Find where the given text appears and provide that cell's center as [x, y] coordinate. 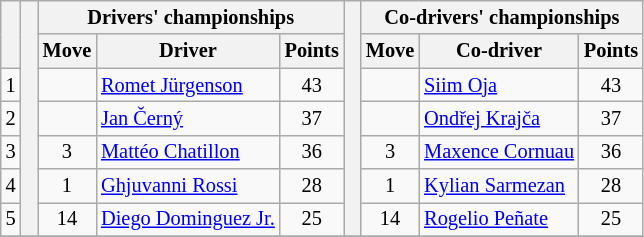
Co-drivers' championships [502, 17]
Ghjuvanni Rossi [188, 186]
5 [11, 219]
Co-driver [499, 51]
Driver [188, 51]
Rogelio Peñate [499, 219]
4 [11, 186]
Diego Dominguez Jr. [188, 219]
2 [11, 118]
Kylian Sarmezan [499, 186]
Mattéo Chatillon [188, 152]
Drivers' championships [191, 17]
Siim Oja [499, 85]
Jan Černý [188, 118]
Maxence Cornuau [499, 152]
Romet Jürgenson [188, 85]
Ondřej Krajča [499, 118]
